For the text-containing cell, return its midpoint in [X, Y] coordinate format. 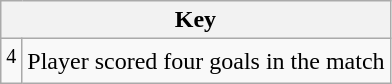
Player scored four goals in the match [206, 62]
4 [12, 62]
Key [196, 20]
